Search for the cell housing the specified text and yield its (x, y) center coordinate. 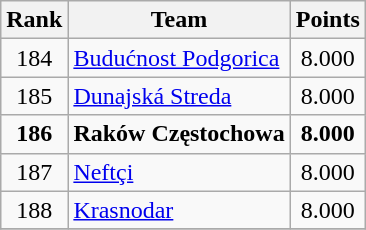
Rank (34, 20)
184 (34, 58)
Raków Częstochowa (179, 134)
187 (34, 172)
Krasnodar (179, 210)
Dunajská Streda (179, 96)
Neftçi (179, 172)
185 (34, 96)
186 (34, 134)
188 (34, 210)
Budućnost Podgorica (179, 58)
Points (328, 20)
Team (179, 20)
